Search for the cell housing the specified text and yield its (X, Y) center coordinate. 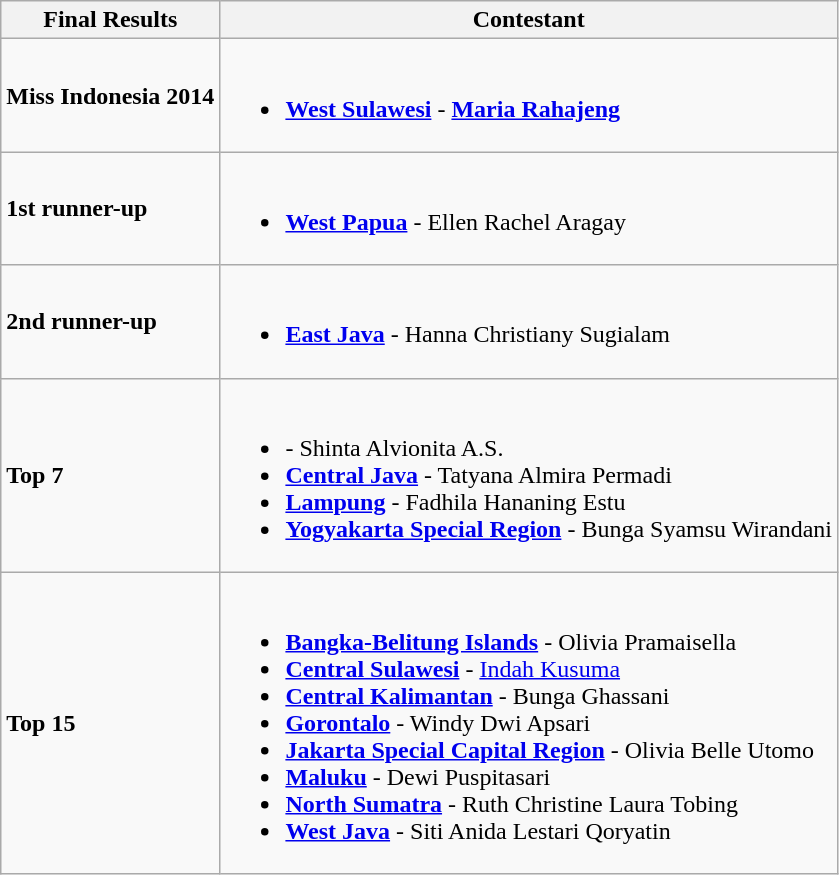
Final Results (110, 20)
Contestant (529, 20)
East Java - Hanna Christiany Sugialam (529, 322)
Miss Indonesia 2014 (110, 96)
- Shinta Alvionita A.S. Central Java - Tatyana Almira Permadi Lampung - Fadhila Hananing Estu Yogyakarta Special Region - Bunga Syamsu Wirandani (529, 475)
Top 7 (110, 475)
Top 15 (110, 723)
2nd runner-up (110, 322)
West Sulawesi - Maria Rahajeng (529, 96)
1st runner-up (110, 208)
West Papua - Ellen Rachel Aragay (529, 208)
